Output the [x, y] coordinate of the center of the cell containing the given text.  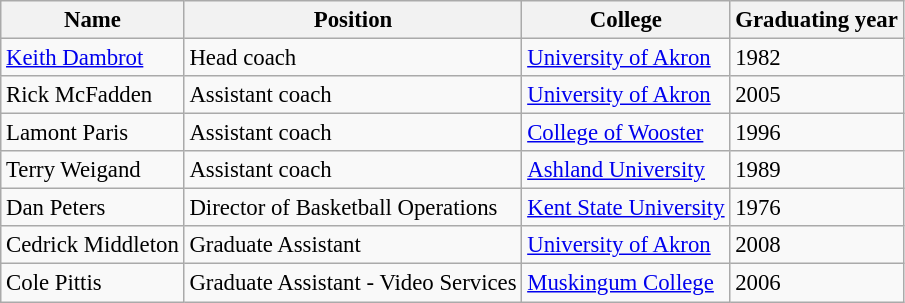
1989 [816, 170]
Graduate Assistant [353, 245]
2008 [816, 245]
Kent State University [626, 208]
College of Wooster [626, 133]
Terry Weigand [92, 170]
1982 [816, 58]
1976 [816, 208]
Cedrick Middleton [92, 245]
2006 [816, 283]
Rick McFadden [92, 95]
2005 [816, 95]
Position [353, 20]
Muskingum College [626, 283]
Graduating year [816, 20]
Dan Peters [92, 208]
Name [92, 20]
College [626, 20]
Graduate Assistant - Video Services [353, 283]
Ashland University [626, 170]
Keith Dambrot [92, 58]
1996 [816, 133]
Head coach [353, 58]
Lamont Paris [92, 133]
Director of Basketball Operations [353, 208]
Cole Pittis [92, 283]
